Capture the cell that displays the provided text and extract its (X, Y) central coordinate. 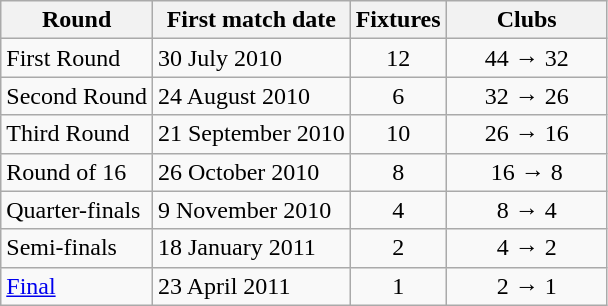
4 (398, 210)
44 → 32 (526, 58)
Round of 16 (77, 172)
8 → 4 (526, 210)
16 → 8 (526, 172)
23 April 2011 (251, 286)
Clubs (526, 20)
10 (398, 134)
30 July 2010 (251, 58)
26 October 2010 (251, 172)
Final (77, 286)
6 (398, 96)
Round (77, 20)
Third Round (77, 134)
9 November 2010 (251, 210)
8 (398, 172)
2 (398, 248)
Semi-finals (77, 248)
First match date (251, 20)
26 → 16 (526, 134)
1 (398, 286)
21 September 2010 (251, 134)
12 (398, 58)
Second Round (77, 96)
Quarter-finals (77, 210)
4 → 2 (526, 248)
2 → 1 (526, 286)
18 January 2011 (251, 248)
32 → 26 (526, 96)
First Round (77, 58)
24 August 2010 (251, 96)
Fixtures (398, 20)
